Locate the cell with the specified text and output its (X, Y) center coordinate. 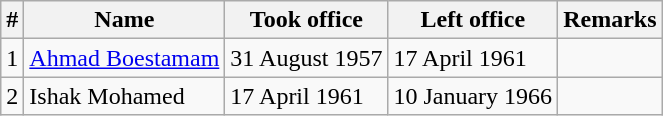
Took office (306, 20)
Left office (473, 20)
# (12, 20)
10 January 1966 (473, 96)
Ahmad Boestamam (124, 58)
Remarks (610, 20)
1 (12, 58)
Ishak Mohamed (124, 96)
Name (124, 20)
31 August 1957 (306, 58)
2 (12, 96)
